Return the [x, y] coordinate for the center point of the cell that contains the specified text.  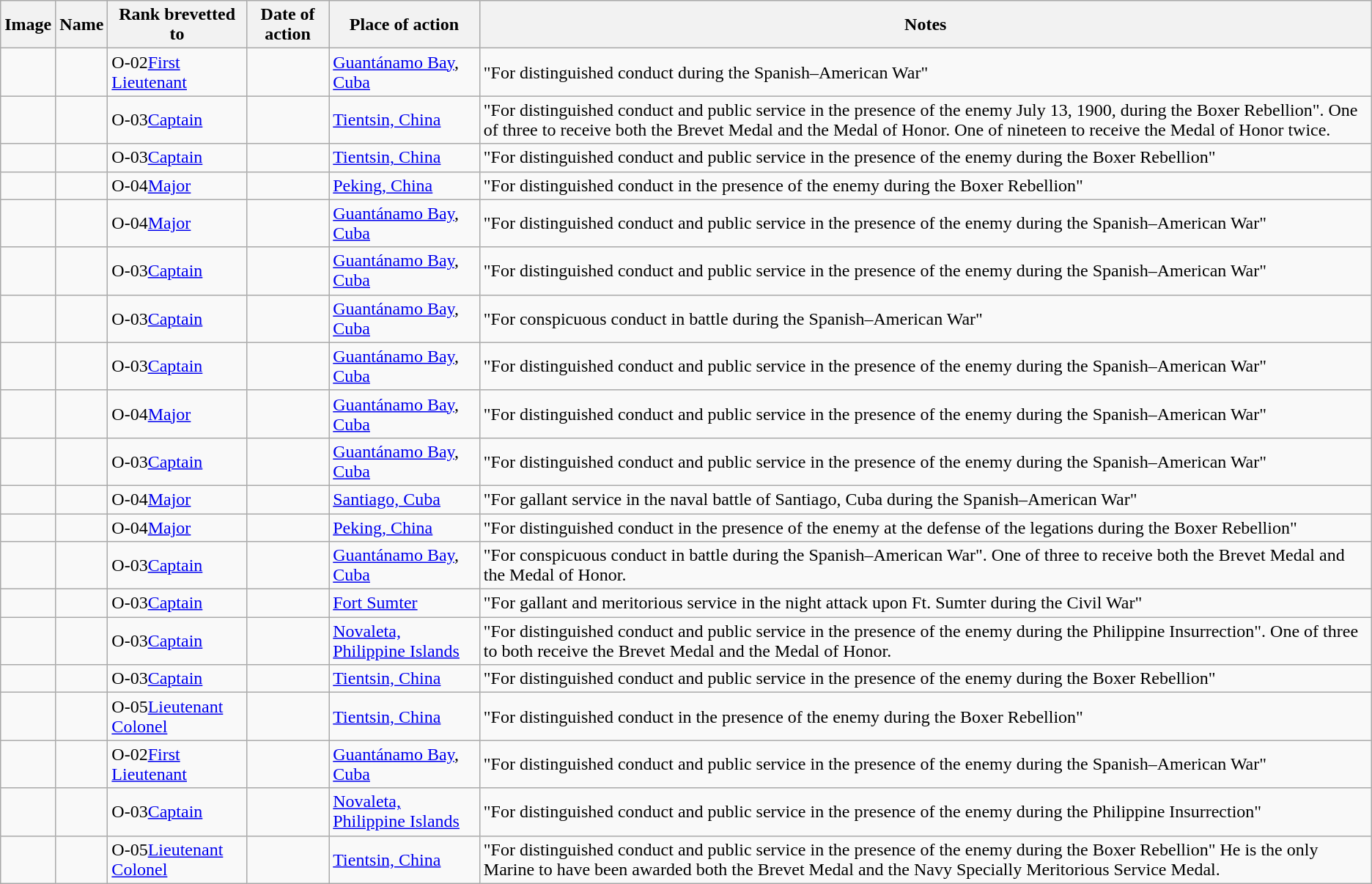
"For distinguished conduct in the presence of the enemy at the defense of the legations during the Boxer Rebellion" [925, 527]
Notes [925, 25]
"For conspicuous conduct in battle during the Spanish–American War". One of three to receive both the Brevet Medal and the Medal of Honor. [925, 566]
"For gallant service in the naval battle of Santiago, Cuba during the Spanish–American War" [925, 499]
"For conspicuous conduct in battle during the Spanish–American War" [925, 318]
"For distinguished conduct during the Spanish–American War" [925, 72]
Fort Sumter [405, 603]
"For gallant and meritorious service in the night attack upon Ft. Sumter during the Civil War" [925, 603]
Place of action [405, 25]
Rank brevetted to [177, 25]
Santiago, Cuba [405, 499]
Date of action [287, 25]
Image [28, 25]
Name [82, 25]
"For distinguished conduct and public service in the presence of the enemy during the Philippine Insurrection" [925, 812]
